For the text-containing cell, return its midpoint in [X, Y] coordinate format. 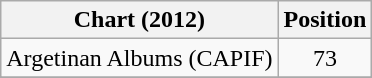
Argetinan Albums (CAPIF) [140, 58]
Position [325, 20]
Chart (2012) [140, 20]
73 [325, 58]
